Extract the [x, y] coordinate from the center of the cell holding the provided text.  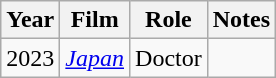
Film [95, 20]
Japan [95, 58]
2023 [30, 58]
Notes [241, 20]
Year [30, 20]
Doctor [169, 58]
Role [169, 20]
